Capture the cell that displays the provided text and extract its [x, y] central coordinate. 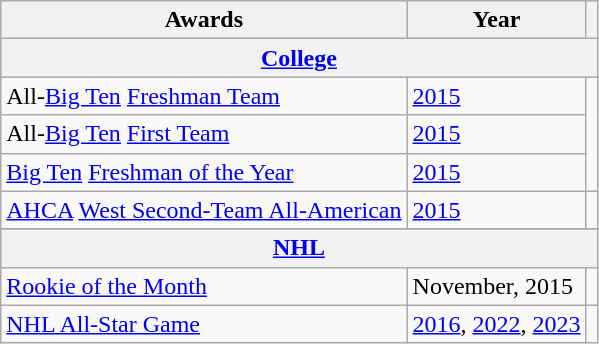
Rookie of the Month [204, 286]
November, 2015 [496, 286]
NHL [299, 248]
All-Big Ten First Team [204, 134]
College [299, 58]
Year [496, 20]
All-Big Ten Freshman Team [204, 96]
NHL All-Star Game [204, 324]
Awards [204, 20]
Big Ten Freshman of the Year [204, 172]
AHCA West Second-Team All-American [204, 210]
2016, 2022, 2023 [496, 324]
